Identify which cell holds the provided text, then report its [x, y] central coordinate. 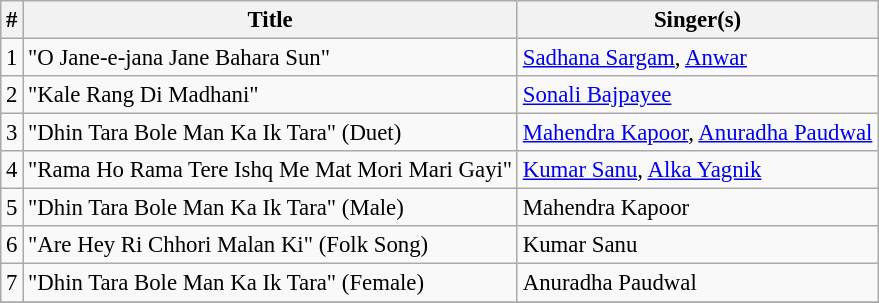
5 [12, 208]
"O Jane-e-jana Jane Bahara Sun" [270, 58]
4 [12, 170]
7 [12, 283]
2 [12, 95]
3 [12, 133]
Sonali Bajpayee [697, 95]
Title [270, 20]
"Rama Ho Rama Tere Ishq Me Mat Mori Mari Gayi" [270, 170]
Mahendra Kapoor [697, 208]
"Dhin Tara Bole Man Ka Ik Tara" (Male) [270, 208]
# [12, 20]
6 [12, 245]
"Kale Rang Di Madhani" [270, 95]
"Dhin Tara Bole Man Ka Ik Tara" (Duet) [270, 133]
Anuradha Paudwal [697, 283]
"Dhin Tara Bole Man Ka Ik Tara" (Female) [270, 283]
"Are Hey Ri Chhori Malan Ki" (Folk Song) [270, 245]
Singer(s) [697, 20]
Mahendra Kapoor, Anuradha Paudwal [697, 133]
Kumar Sanu [697, 245]
Kumar Sanu, Alka Yagnik [697, 170]
Sadhana Sargam, Anwar [697, 58]
1 [12, 58]
